From the cell containing the given text, extract its center point as [x, y] coordinate. 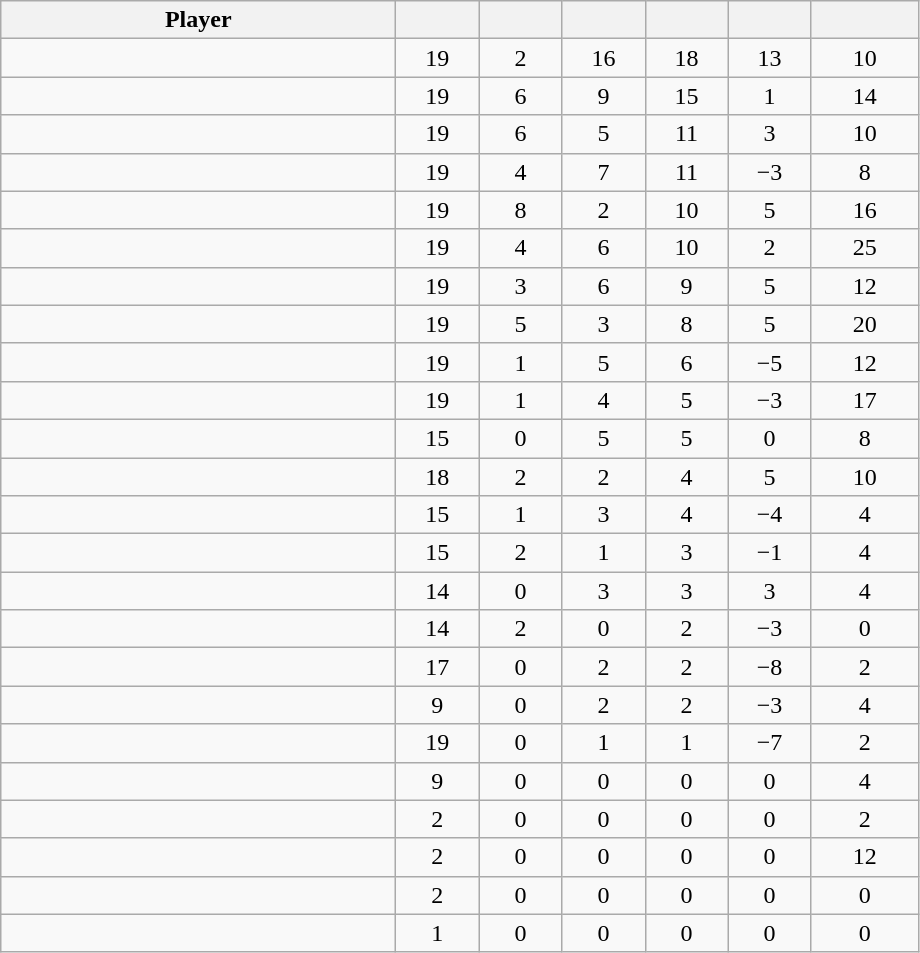
25 [864, 248]
13 [770, 58]
20 [864, 324]
−8 [770, 667]
7 [604, 172]
−5 [770, 362]
−7 [770, 743]
−4 [770, 515]
−1 [770, 553]
Player [198, 20]
